Output the (x, y) coordinate of the center of the cell containing the given text.  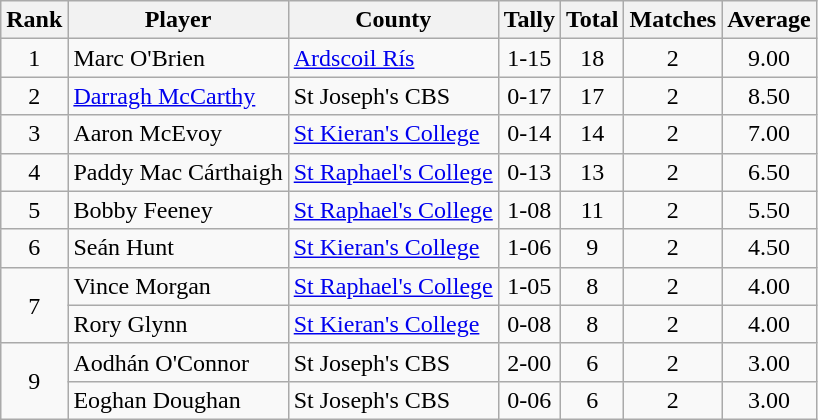
4.50 (770, 248)
2-00 (529, 362)
1-05 (529, 286)
1-15 (529, 58)
7 (34, 305)
Player (178, 20)
0-13 (529, 172)
0-06 (529, 400)
11 (592, 210)
7.00 (770, 134)
14 (592, 134)
9.00 (770, 58)
18 (592, 58)
Aaron McEvoy (178, 134)
1-08 (529, 210)
6.50 (770, 172)
1 (34, 58)
5 (34, 210)
0-14 (529, 134)
8.50 (770, 96)
5.50 (770, 210)
County (393, 20)
Bobby Feeney (178, 210)
Aodhán O'Connor (178, 362)
Total (592, 20)
Ardscoil Rís (393, 58)
Matches (673, 20)
Average (770, 20)
Seán Hunt (178, 248)
Marc O'Brien (178, 58)
4 (34, 172)
Darragh McCarthy (178, 96)
17 (592, 96)
0-17 (529, 96)
Rory Glynn (178, 324)
0-08 (529, 324)
Tally (529, 20)
Paddy Mac Cárthaigh (178, 172)
3 (34, 134)
13 (592, 172)
Rank (34, 20)
1-06 (529, 248)
Vince Morgan (178, 286)
Eoghan Doughan (178, 400)
